Pinpoint the cell where the given text exists, returning its [x, y] midpoint coordinate. 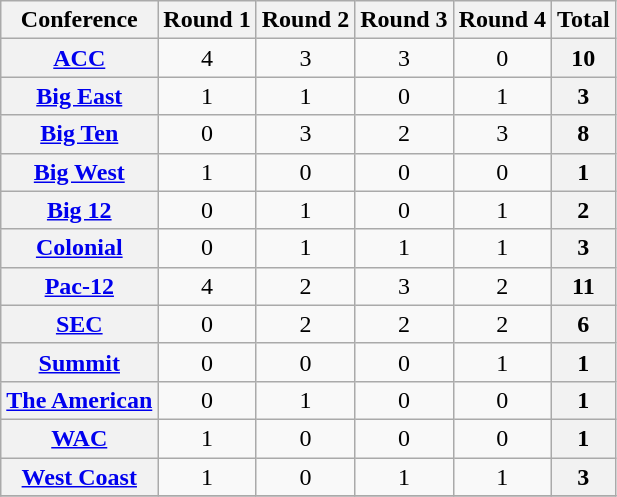
11 [584, 286]
Round 1 [207, 20]
Big Ten [80, 134]
Big 12 [80, 210]
SEC [80, 324]
6 [584, 324]
Big West [80, 172]
WAC [80, 438]
ACC [80, 58]
Pac-12 [80, 286]
Colonial [80, 248]
8 [584, 134]
Conference [80, 20]
Round 4 [502, 20]
Summit [80, 362]
Total [584, 20]
Round 3 [404, 20]
10 [584, 58]
Round 2 [305, 20]
The American [80, 400]
West Coast [80, 477]
Big East [80, 96]
